Pinpoint the cell where the given text exists, returning its [X, Y] midpoint coordinate. 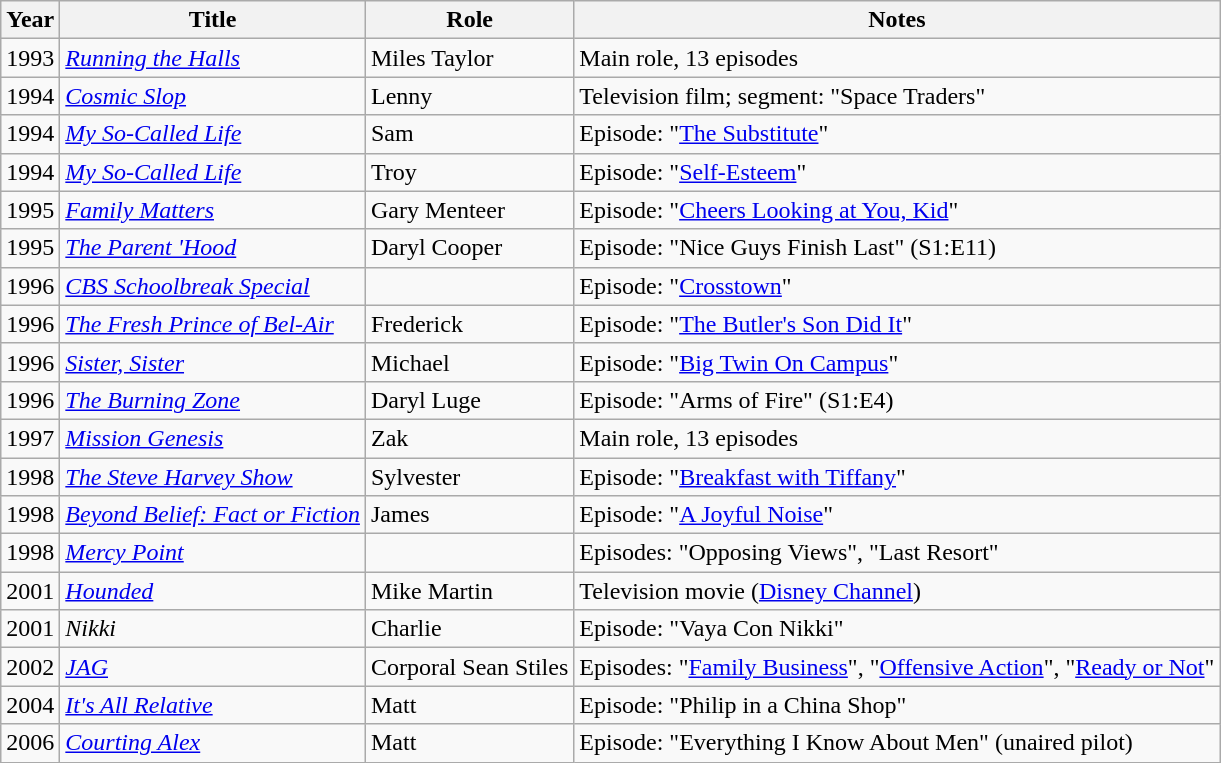
2002 [30, 667]
1997 [30, 438]
Mike Martin [469, 591]
1993 [30, 58]
Television film; segment: "Space Traders" [897, 96]
Sam [469, 134]
Corporal Sean Stiles [469, 667]
Episode: "Self-Esteem" [897, 172]
Troy [469, 172]
Television movie (Disney Channel) [897, 591]
Episode: "Crosstown" [897, 286]
Beyond Belief: Fact or Fiction [213, 515]
Michael [469, 362]
Year [30, 20]
The Fresh Prince of Bel-Air [213, 324]
Episodes: "Opposing Views", "Last Resort" [897, 553]
Episode: "Cheers Looking at You, Kid" [897, 210]
CBS Schoolbreak Special [213, 286]
Charlie [469, 629]
It's All Relative [213, 705]
Sister, Sister [213, 362]
Mercy Point [213, 553]
2004 [30, 705]
Role [469, 20]
Episode: "Breakfast with Tiffany" [897, 477]
Mission Genesis [213, 438]
Frederick [469, 324]
Episode: "Vaya Con Nikki" [897, 629]
Episode: "Philip in a China Shop" [897, 705]
The Steve Harvey Show [213, 477]
Sylvester [469, 477]
Miles Taylor [469, 58]
Title [213, 20]
Episode: "Nice Guys Finish Last" (S1:E11) [897, 248]
Daryl Luge [469, 400]
Episodes: "Family Business", "Offensive Action", "Ready or Not" [897, 667]
Notes [897, 20]
Cosmic Slop [213, 96]
Episode: "Everything I Know About Men" (unaired pilot) [897, 743]
Hounded [213, 591]
Daryl Cooper [469, 248]
Gary Menteer [469, 210]
JAG [213, 667]
Episode: "Big Twin On Campus" [897, 362]
The Parent 'Hood [213, 248]
James [469, 515]
Nikki [213, 629]
Zak [469, 438]
2006 [30, 743]
Family Matters [213, 210]
Episode: "A Joyful Noise" [897, 515]
Running the Halls [213, 58]
Episode: "The Substitute" [897, 134]
The Burning Zone [213, 400]
Lenny [469, 96]
Courting Alex [213, 743]
Episode: "The Butler's Son Did It" [897, 324]
Episode: "Arms of Fire" (S1:E4) [897, 400]
